Determine the [x, y] coordinate at the center of the cell enclosing the given text.  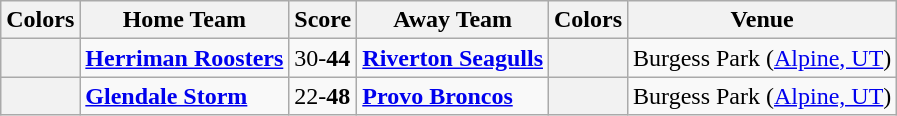
Provo Broncos [453, 96]
30-44 [323, 58]
Home Team [184, 20]
Glendale Storm [184, 96]
Herriman Roosters [184, 58]
Riverton Seagulls [453, 58]
Score [323, 20]
Venue [762, 20]
22-48 [323, 96]
Away Team [453, 20]
